Return the [X, Y] coordinate for the center point of the cell that contains the specified text.  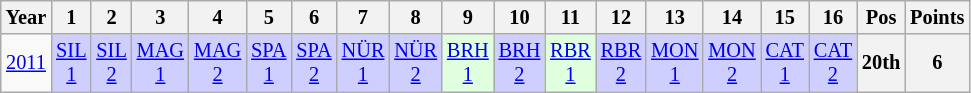
13 [674, 17]
2011 [26, 63]
CAT2 [833, 63]
7 [364, 17]
RBR2 [621, 63]
SPA1 [268, 63]
1 [71, 17]
12 [621, 17]
NÜR2 [416, 63]
RBR1 [570, 63]
10 [520, 17]
14 [732, 17]
SPA2 [314, 63]
MON1 [674, 63]
9 [468, 17]
3 [160, 17]
15 [785, 17]
11 [570, 17]
MON2 [732, 63]
8 [416, 17]
BRH1 [468, 63]
5 [268, 17]
Points [937, 17]
CAT1 [785, 63]
4 [218, 17]
MAG2 [218, 63]
NÜR1 [364, 63]
MAG1 [160, 63]
BRH2 [520, 63]
Year [26, 17]
2 [111, 17]
20th [881, 63]
Pos [881, 17]
SIL1 [71, 63]
SIL2 [111, 63]
16 [833, 17]
